Determine the (X, Y) coordinate at the center of the cell enclosing the given text.  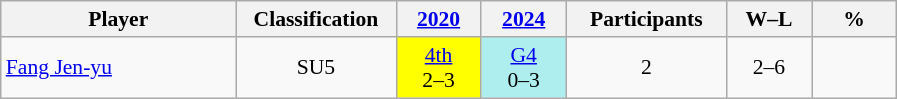
2 (646, 68)
G40–3 (524, 68)
Classification (316, 19)
Player (118, 19)
SU5 (316, 68)
2024 (524, 19)
2020 (438, 19)
W–L (768, 19)
2–6 (768, 68)
% (854, 19)
Participants (646, 19)
Fang Jen-yu (118, 68)
4th2–3 (438, 68)
